From the cell containing the given text, extract its center point as (x, y) coordinate. 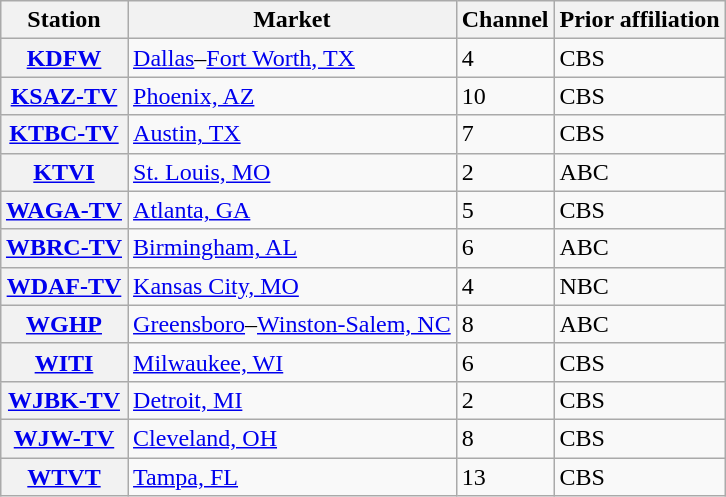
WJBK-TV (64, 400)
5 (505, 210)
WDAF-TV (64, 286)
Kansas City, MO (292, 286)
Detroit, MI (292, 400)
10 (505, 96)
KTVI (64, 172)
Station (64, 20)
WAGA-TV (64, 210)
Tampa, FL (292, 477)
KSAZ-TV (64, 96)
WBRC-TV (64, 248)
Birmingham, AL (292, 248)
WGHP (64, 324)
Channel (505, 20)
Phoenix, AZ (292, 96)
7 (505, 134)
Milwaukee, WI (292, 362)
WITI (64, 362)
Dallas–Fort Worth, TX (292, 58)
KDFW (64, 58)
Market (292, 20)
13 (505, 477)
WTVT (64, 477)
NBC (640, 286)
KTBC-TV (64, 134)
Greensboro–Winston-Salem, NC (292, 324)
Prior affiliation (640, 20)
WJW-TV (64, 438)
St. Louis, MO (292, 172)
Atlanta, GA (292, 210)
Austin, TX (292, 134)
Cleveland, OH (292, 438)
